Capture the cell that displays the provided text and extract its (x, y) central coordinate. 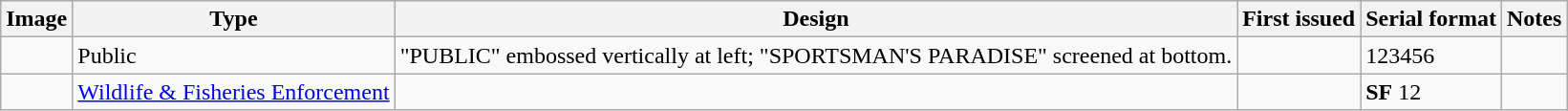
Wildlife & Fisheries Enforcement (233, 92)
Public (233, 55)
First issued (1300, 19)
Image (36, 19)
Design (816, 19)
"PUBLIC" embossed vertically at left; "SPORTSMAN'S PARADISE" screened at bottom. (816, 55)
SF 12 (1431, 92)
Serial format (1431, 19)
123456 (1431, 55)
Type (233, 19)
Notes (1534, 19)
